Return (x, y) of the center of cell containing provided text 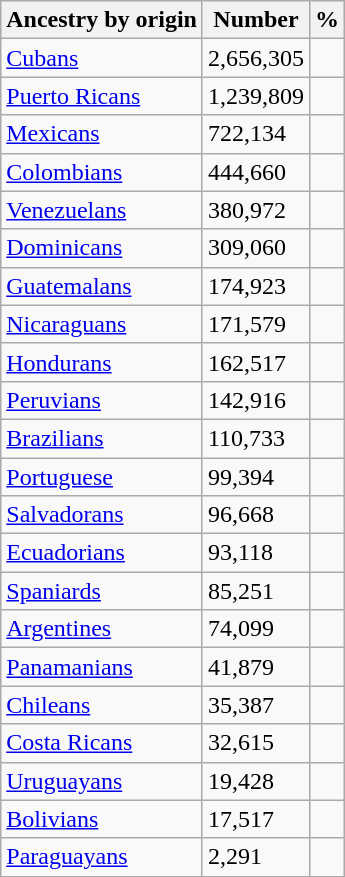
Argentines (102, 629)
Ecuadorians (102, 553)
41,879 (256, 667)
Costa Ricans (102, 743)
99,394 (256, 477)
Paraguayans (102, 857)
Uruguayans (102, 781)
35,387 (256, 705)
1,239,809 (256, 96)
444,660 (256, 172)
Number (256, 20)
Cubans (102, 58)
380,972 (256, 210)
17,517 (256, 819)
Nicaraguans (102, 324)
74,099 (256, 629)
2,291 (256, 857)
Venezuelans (102, 210)
2,656,305 (256, 58)
Ancestry by origin (102, 20)
162,517 (256, 362)
32,615 (256, 743)
Brazilians (102, 438)
Colombians (102, 172)
Spaniards (102, 591)
Guatemalans (102, 286)
19,428 (256, 781)
722,134 (256, 134)
Chileans (102, 705)
Dominicans (102, 248)
Puerto Ricans (102, 96)
309,060 (256, 248)
% (328, 20)
142,916 (256, 400)
Bolivians (102, 819)
Mexicans (102, 134)
96,668 (256, 515)
174,923 (256, 286)
110,733 (256, 438)
Peruvians (102, 400)
Salvadorans (102, 515)
Panamanians (102, 667)
Hondurans (102, 362)
171,579 (256, 324)
85,251 (256, 591)
93,118 (256, 553)
Portuguese (102, 477)
